Provide the [x, y] coordinate of the cell's center where the given text is located.  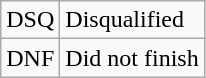
DNF [30, 58]
DSQ [30, 20]
Disqualified [132, 20]
Did not finish [132, 58]
